Identify which cell holds the provided text, then report its (X, Y) central coordinate. 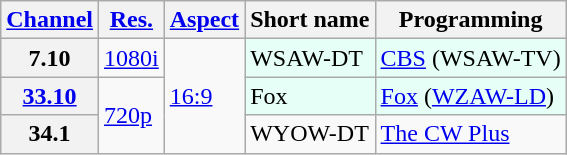
The CW Plus (470, 134)
7.10 (50, 58)
Res. (132, 20)
CBS (WSAW-TV) (470, 58)
Programming (470, 20)
33.10 (50, 96)
720p (132, 115)
16:9 (204, 96)
1080i (132, 58)
Fox (WZAW-LD) (470, 96)
WSAW-DT (310, 58)
Channel (50, 20)
Fox (310, 96)
Aspect (204, 20)
34.1 (50, 134)
WYOW-DT (310, 134)
Short name (310, 20)
